Detect which cell encompasses the target text, then output its [X, Y] center coordinate. 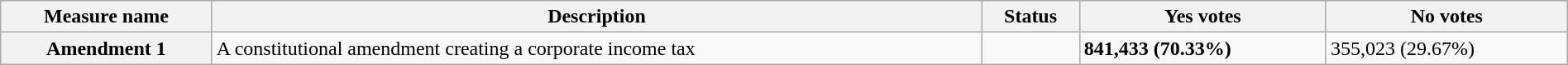
A constitutional amendment creating a corporate income tax [597, 48]
355,023 (29.67%) [1446, 48]
No votes [1446, 17]
841,433 (70.33%) [1202, 48]
Amendment 1 [106, 48]
Measure name [106, 17]
Status [1030, 17]
Yes votes [1202, 17]
Description [597, 17]
